Identify which cell holds the provided text, then report its (x, y) central coordinate. 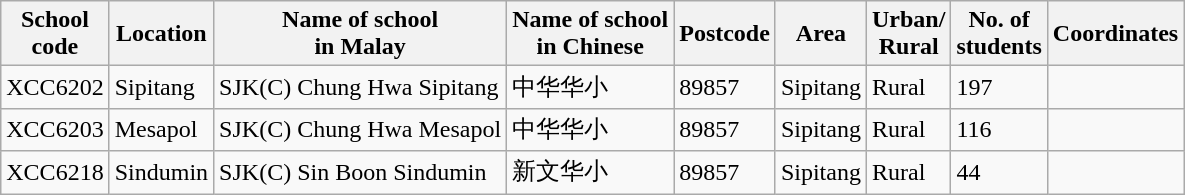
Name of schoolin Chinese (590, 34)
Area (820, 34)
No. ofstudents (999, 34)
197 (999, 88)
SJK(C) Chung Hwa Sipitang (360, 88)
XCC6202 (55, 88)
Mesapol (161, 130)
XCC6203 (55, 130)
44 (999, 172)
116 (999, 130)
Sindumin (161, 172)
Postcode (725, 34)
XCC6218 (55, 172)
Location (161, 34)
Urban/Rural (908, 34)
SJK(C) Sin Boon Sindumin (360, 172)
Schoolcode (55, 34)
Coordinates (1115, 34)
SJK(C) Chung Hwa Mesapol (360, 130)
Name of schoolin Malay (360, 34)
新文华小 (590, 172)
